Find where the given text appears and provide that cell's center as (x, y) coordinate. 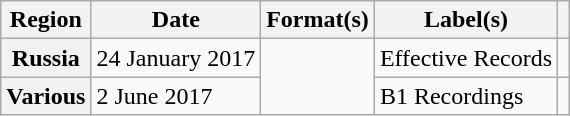
Russia (46, 58)
B1 Recordings (466, 96)
Region (46, 20)
2 June 2017 (176, 96)
Effective Records (466, 58)
Date (176, 20)
Format(s) (318, 20)
Label(s) (466, 20)
Various (46, 96)
24 January 2017 (176, 58)
